Return the [x, y] coordinate for the center point of the cell that contains the specified text.  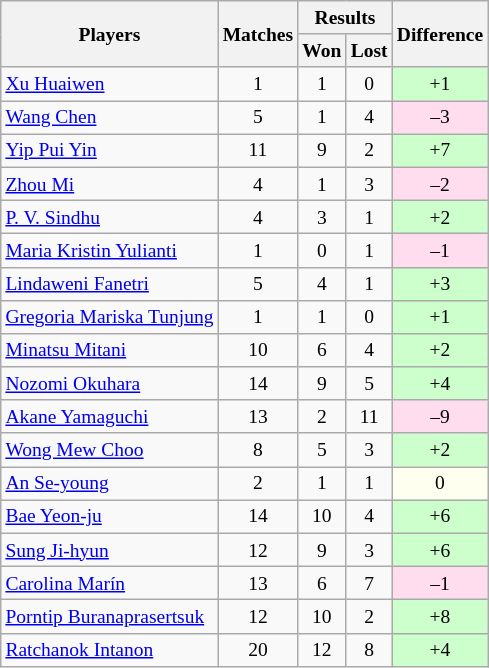
–9 [440, 416]
Lindaweni Fanetri [110, 284]
+7 [440, 150]
Zhou Mi [110, 184]
P. V. Sindhu [110, 216]
Carolina Marín [110, 584]
Xu Huaiwen [110, 84]
–3 [440, 118]
Difference [440, 34]
Lost [369, 50]
Won [322, 50]
Yip Pui Yin [110, 150]
An Se-young [110, 484]
Wong Mew Choo [110, 450]
Maria Kristin Yulianti [110, 250]
20 [258, 650]
+8 [440, 616]
Nozomi Okuhara [110, 384]
Porntip Buranaprasertsuk [110, 616]
Gregoria Mariska Tunjung [110, 316]
Minatsu Mitani [110, 350]
7 [369, 584]
Akane Yamaguchi [110, 416]
–2 [440, 184]
+3 [440, 284]
Ratchanok Intanon [110, 650]
Bae Yeon-ju [110, 516]
Players [110, 34]
Matches [258, 34]
Sung Ji-hyun [110, 550]
Wang Chen [110, 118]
Results [345, 18]
